Return the [x, y] coordinate for the center point of the cell that contains the specified text.  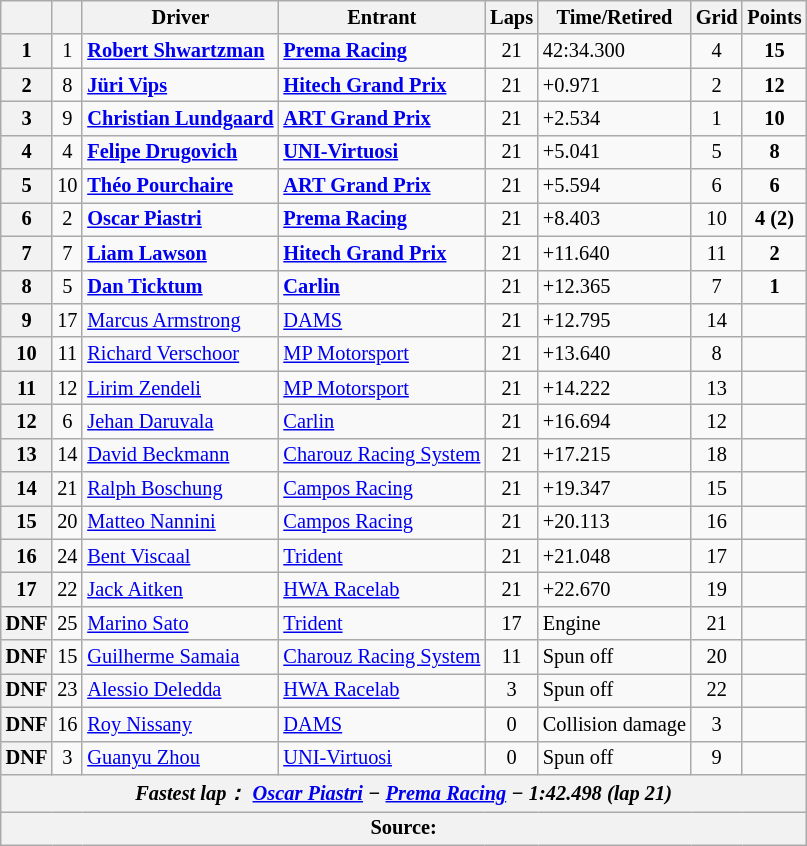
18 [717, 455]
Alessio Deledda [180, 690]
Richard Verschoor [180, 354]
+21.048 [614, 556]
Jüri Vips [180, 85]
Laps [512, 17]
Grid [717, 17]
+16.694 [614, 421]
Christian Lundgaard [180, 118]
Bent Viscaal [180, 556]
Liam Lawson [180, 253]
+11.640 [614, 253]
+5.594 [614, 186]
Collision damage [614, 724]
Ralph Boschung [180, 489]
+19.347 [614, 489]
+12.795 [614, 320]
+5.041 [614, 152]
24 [67, 556]
+2.534 [614, 118]
+17.215 [614, 455]
Matteo Nannini [180, 522]
25 [67, 623]
Robert Shwartzman [180, 51]
Time/Retired [614, 17]
Dan Ticktum [180, 287]
Jack Aitken [180, 589]
Marino Sato [180, 623]
+0.971 [614, 85]
David Beckmann [180, 455]
Jehan Daruvala [180, 421]
Théo Pourchaire [180, 186]
Fastest lap： Oscar Piastri − Prema Racing − 1:42.498 (lap 21) [404, 792]
+22.670 [614, 589]
Oscar Piastri [180, 219]
Marcus Armstrong [180, 320]
Lirim Zendeli [180, 388]
Entrant [382, 17]
Source: [404, 828]
Roy Nissany [180, 724]
Points [774, 17]
+8.403 [614, 219]
23 [67, 690]
42:34.300 [614, 51]
19 [717, 589]
Engine [614, 623]
Guanyu Zhou [180, 758]
4 (2) [774, 219]
Guilherme Samaia [180, 657]
Driver [180, 17]
+12.365 [614, 287]
Felipe Drugovich [180, 152]
+14.222 [614, 388]
+20.113 [614, 522]
+13.640 [614, 354]
